Extract the [x, y] coordinate from the center of the cell holding the provided text.  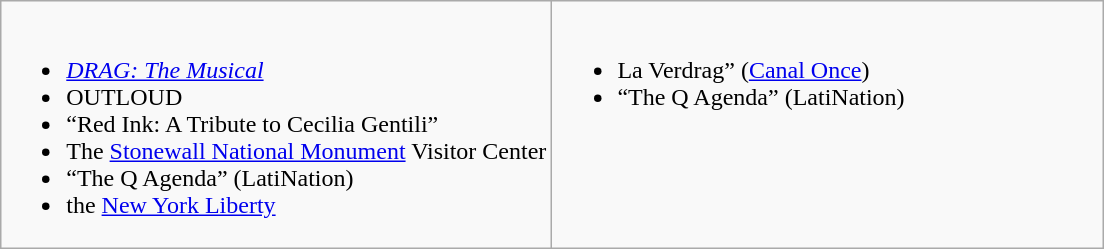
La Verdrag” (Canal Once)“The Q Agenda” (LatiNation) [828, 125]
